Extract the (x, y) coordinate from the center of the cell holding the provided text.  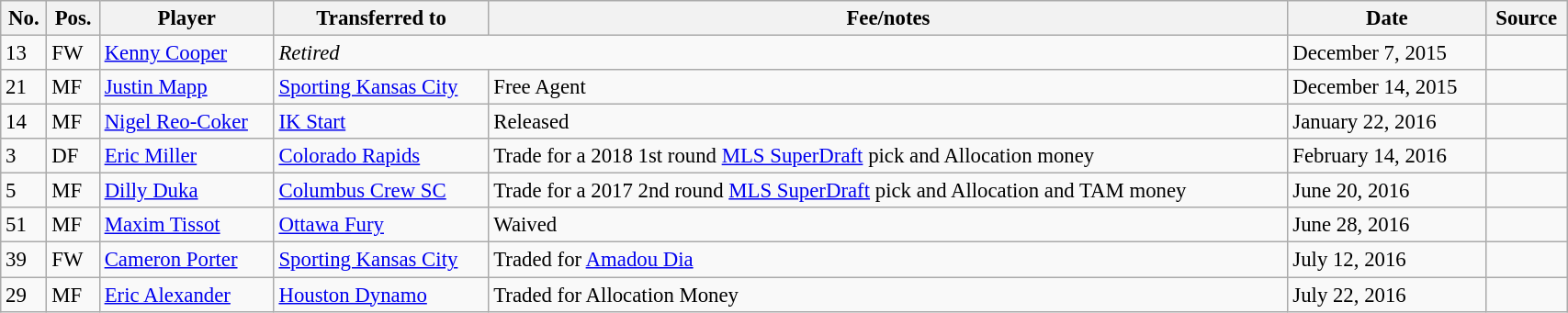
February 14, 2016 (1387, 156)
Date (1387, 18)
December 14, 2015 (1387, 87)
Ottawa Fury (381, 225)
Columbus Crew SC (381, 191)
Retired (781, 53)
Traded for Amadou Dia (888, 260)
January 22, 2016 (1387, 122)
Released (888, 122)
Justin Mapp (186, 87)
DF (73, 156)
Traded for Allocation Money (888, 295)
No. (24, 18)
Transferred to (381, 18)
Waived (888, 225)
Eric Miller (186, 156)
Pos. (73, 18)
13 (24, 53)
Trade for a 2017 2nd round MLS SuperDraft pick and Allocation and TAM money (888, 191)
Maxim Tissot (186, 225)
Colorado Rapids (381, 156)
July 12, 2016 (1387, 260)
Fee/notes (888, 18)
July 22, 2016 (1387, 295)
December 7, 2015 (1387, 53)
Trade for a 2018 1st round MLS SuperDraft pick and Allocation money (888, 156)
Eric Alexander (186, 295)
Houston Dynamo (381, 295)
3 (24, 156)
Nigel Reo-Coker (186, 122)
14 (24, 122)
5 (24, 191)
Free Agent (888, 87)
June 28, 2016 (1387, 225)
Dilly Duka (186, 191)
IK Start (381, 122)
Kenny Cooper (186, 53)
Player (186, 18)
Cameron Porter (186, 260)
Source (1527, 18)
21 (24, 87)
29 (24, 295)
51 (24, 225)
June 20, 2016 (1387, 191)
39 (24, 260)
